For the text-containing cell, return its midpoint in [X, Y] coordinate format. 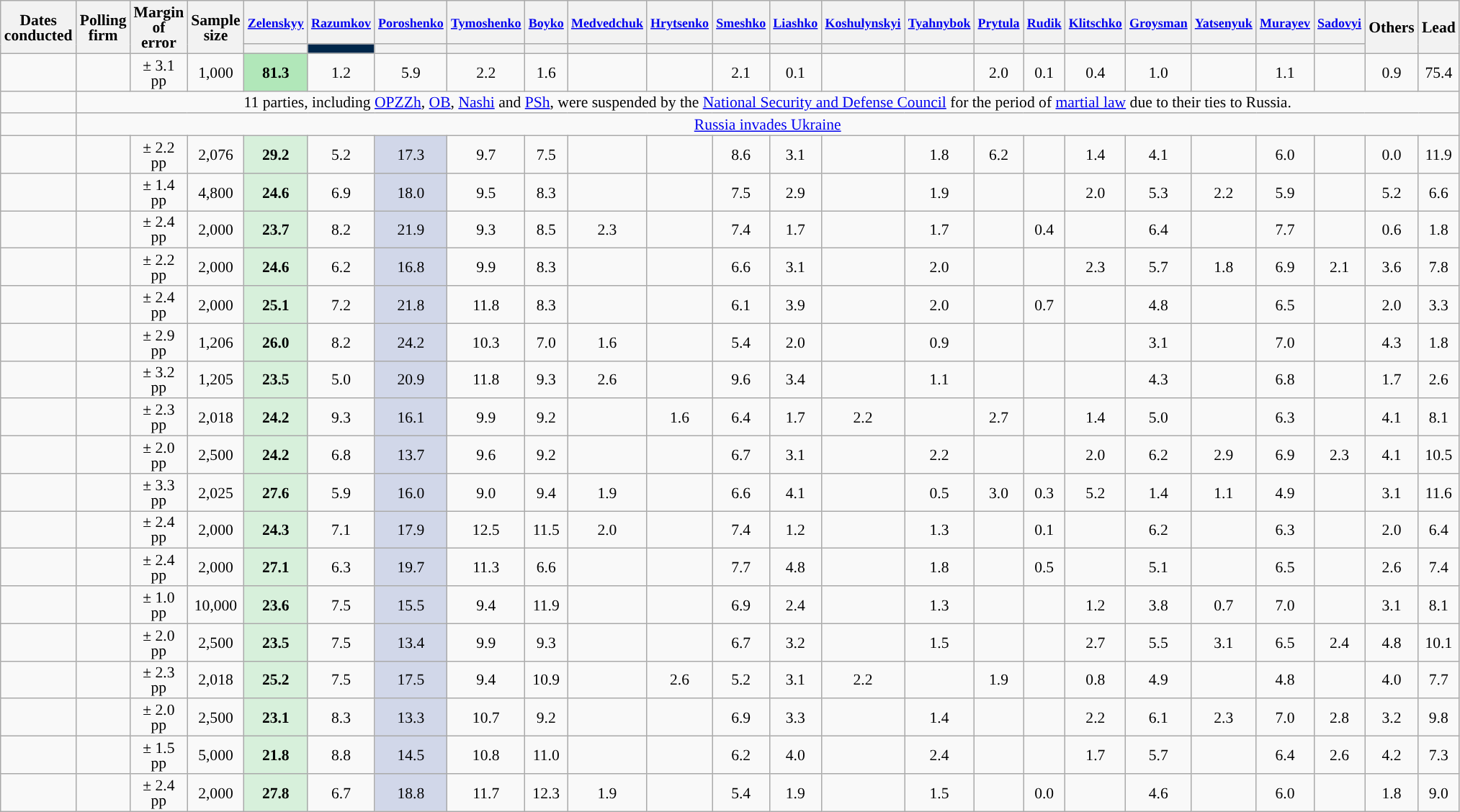
25.2 [276, 680]
Medvedchuk [607, 22]
10.9 [546, 680]
1,000 [215, 72]
Zelenskyy [276, 22]
Groysman [1158, 22]
Marginof error [159, 27]
18.0 [411, 192]
29.2 [276, 155]
75.4 [1439, 72]
20.9 [411, 379]
10.1 [1439, 642]
13.7 [411, 455]
3.0 [998, 492]
3.9 [795, 304]
± 3.2 pp [159, 379]
21.9 [411, 230]
5.5 [1158, 642]
8.8 [341, 755]
4,800 [215, 192]
7.2 [341, 304]
17.9 [411, 530]
10.8 [486, 755]
Russia invades Ukraine [768, 125]
11.6 [1439, 492]
± 3.3 pp [159, 492]
1,205 [215, 379]
16.1 [411, 418]
4.6 [1158, 793]
2.8 [1340, 718]
Others [1392, 27]
23.1 [276, 718]
23.6 [276, 605]
11.5 [546, 530]
Murayev [1285, 22]
26.0 [276, 342]
Datesconducted [39, 27]
Liashko [795, 22]
Klitschko [1096, 22]
Tyahnybok [939, 22]
15.5 [411, 605]
13.4 [411, 642]
23.7 [276, 230]
Prytula [998, 22]
Poroshenko [411, 22]
0.3 [1044, 492]
± 1.4 pp [159, 192]
16.8 [411, 267]
± 2.9 pp [159, 342]
10.3 [486, 342]
4.2 [1392, 755]
18.8 [411, 793]
Polling firm [104, 27]
Razumkov [341, 22]
17.3 [411, 155]
11.7 [486, 793]
Lead [1439, 27]
2,076 [215, 155]
17.5 [411, 680]
8.6 [740, 155]
7.8 [1439, 267]
24.3 [276, 530]
7.3 [1439, 755]
25.1 [276, 304]
11.3 [486, 567]
8.5 [546, 230]
Tymoshenko [486, 22]
5,000 [215, 755]
5.1 [1158, 567]
12.3 [546, 793]
27.8 [276, 793]
3.6 [1392, 267]
Samplesize [215, 27]
Yatsenyuk [1224, 22]
Smeshko [740, 22]
7.1 [341, 530]
3.4 [795, 379]
11.0 [546, 755]
10,000 [215, 605]
Koshulynskyi [863, 22]
Boyko [546, 22]
Rudik [1044, 22]
19.7 [411, 567]
1.0 [1158, 72]
10.5 [1439, 455]
9.5 [486, 192]
0.6 [1392, 230]
12.5 [486, 530]
3.8 [1158, 605]
9.8 [1439, 718]
2,025 [215, 492]
± 3.1 pp [159, 72]
27.1 [276, 567]
Hrytsenko [680, 22]
9.7 [486, 155]
0.8 [1096, 680]
13.3 [411, 718]
1,206 [215, 342]
14.5 [411, 755]
5.3 [1158, 192]
10.7 [486, 718]
27.6 [276, 492]
16.0 [411, 492]
± 1.0 pp [159, 605]
Sadovyi [1340, 22]
81.3 [276, 72]
± 1.5 pp [159, 755]
